Determine the (X, Y) coordinate at the center of the cell enclosing the given text.  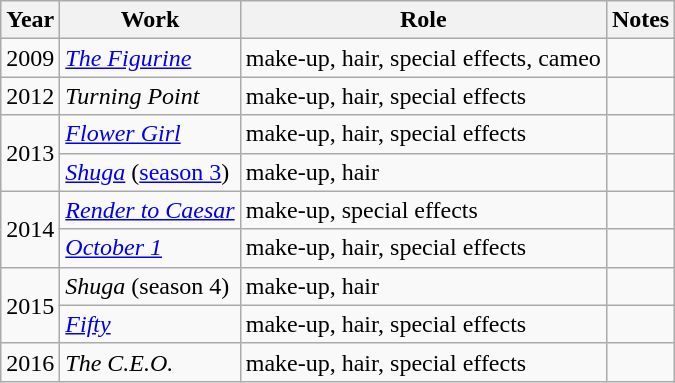
2015 (30, 305)
Year (30, 20)
Notes (640, 20)
2014 (30, 229)
2009 (30, 58)
Work (150, 20)
The C.E.O. (150, 362)
October 1 (150, 248)
Fifty (150, 324)
make-up, special effects (423, 210)
Turning Point (150, 96)
Shuga (season 4) (150, 286)
Flower Girl (150, 134)
2012 (30, 96)
The Figurine (150, 58)
make-up, hair, special effects, cameo (423, 58)
Shuga (season 3) (150, 172)
Role (423, 20)
Render to Caesar (150, 210)
2013 (30, 153)
2016 (30, 362)
